Find where the given text appears and provide that cell's center as [x, y] coordinate. 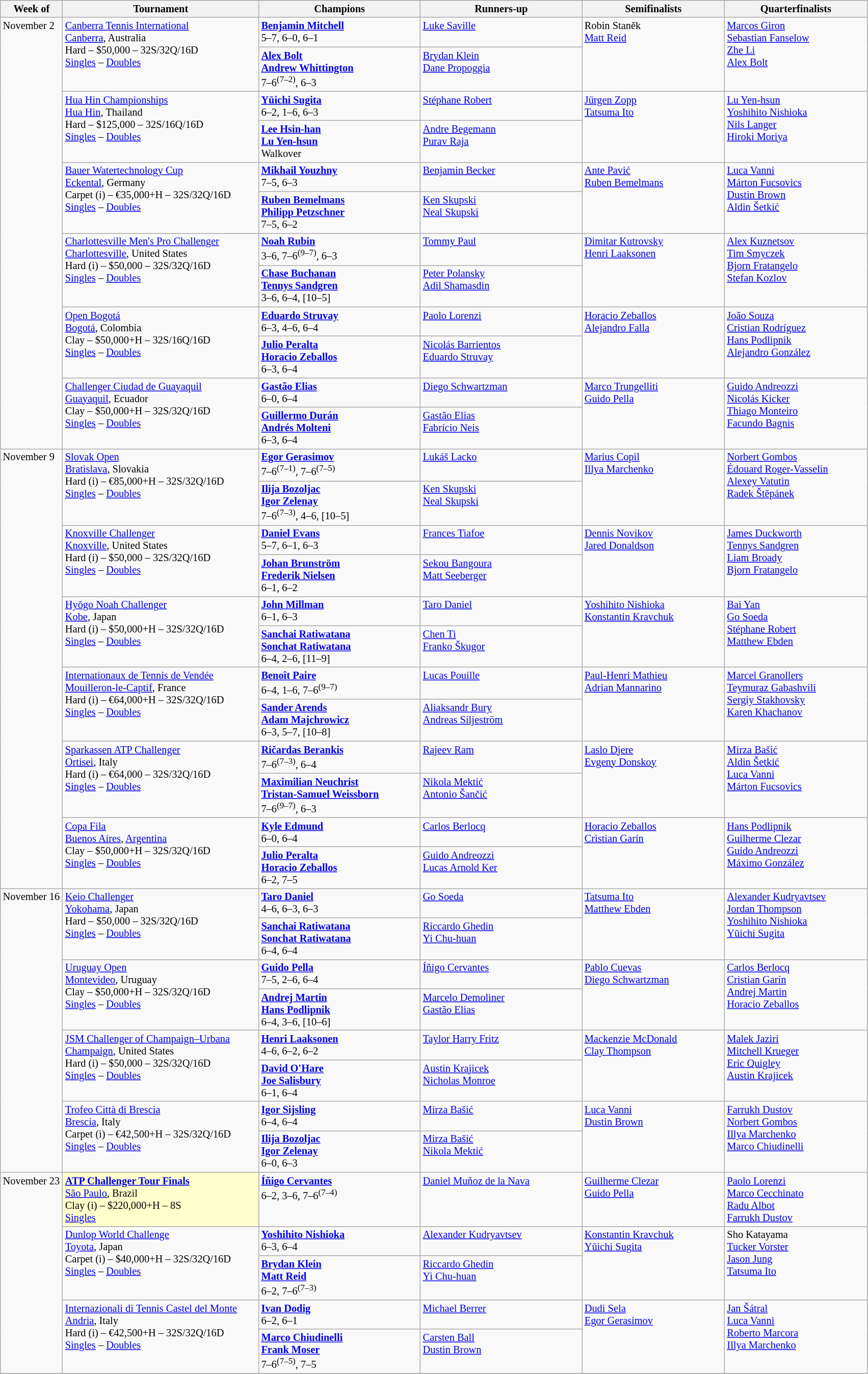
Noah Rubin 3–6, 7–6(9–7), 6–3 [339, 249]
Gastão Elias6–0, 6–4 [339, 392]
Nikola Mektić Antonio Šančić [502, 795]
Paolo Lorenzi [502, 322]
João Souza Cristian Rodríguez Hans Podlipnik Alejandro González [796, 342]
Dunlop World Challenge Toyota, Japan Carpet (i) – $40,000+H – 32S/32Q/16D Singles – Doubles [161, 1263]
Champions [339, 9]
Michael Berrer [502, 1314]
Jan Šátral Luca Vanni Roberto Marcora Illya Marchenko [796, 1336]
Andrej Martin Hans Podlipnik 6–4, 3–6, [10–6] [339, 1010]
Keio Challenger Yokohama, Japan Hard – $50,000 – 32S/32Q/16D Singles – Doubles [161, 923]
Sekou Bangoura Matt Seeberger [502, 575]
Horacio Zeballos Alejandro Falla [653, 342]
Paolo Lorenzi Marco Cecchinato Radu Albot Farrukh Dustov [796, 1199]
Copa Fila Buenos Aires, Argentina Clay – $50,000+H – 32S/32Q/16D Singles – Doubles [161, 853]
Hyōgo Noah Challenger Kobe, Japan Hard (i) – $50,000+H – 32S/32Q/16D Singles – Doubles [161, 632]
Maximilian Neuchrist Tristan-Samuel Weissborn 7–6(9–7), 6–3 [339, 795]
Luca Vanni Dustin Brown [653, 1137]
Tommy Paul [502, 249]
Lu Yen-hsun Yoshihito Nishioka Nils Langer Hiroki Moriya [796, 126]
Horacio Zeballos Cristian Garín [653, 853]
Lukáš Lacko [502, 465]
Stéphane Robert [502, 106]
Luca Vanni Márton Fucsovics Dustin Brown Aldin Šetkić [796, 198]
Ilija Bozoljac Igor Zelenay 7–6(7–3), 4–6, [10–5] [339, 503]
Yoshihito Nishioka6–3, 6–4 [339, 1241]
Guido Andreozzi Lucas Arnold Ker [502, 867]
November 2 [32, 233]
Guido Pella 7–5, 2–6, 6–4 [339, 974]
Ivan Dodig 6–2, 6–1 [339, 1314]
Frances Tiafoe [502, 540]
Íñigo Cervantes 6–2, 3–6, 7–6(7–4) [339, 1199]
Internationaux de Tennis de Vendée Mouilleron-le-Captif, France Hard (i) – €64,000+H – 32S/32Q/16D Singles – Doubles [161, 704]
Guilherme Clezar Guido Pella [653, 1199]
Igor Sijsling 6–4, 6–4 [339, 1116]
Alexander Kudryavtsev Jordan Thompson Yoshihito Nishioka Yūichi Sugita [796, 923]
Egor Gerasimov 7–6(7–1), 7–6(7–5) [339, 465]
Íñigo Cervantes [502, 974]
Sanchai Ratiwatana Sonchat Ratiwatana 6–4, 2–6, [11–9] [339, 646]
Chase Buchanan Tennys Sandgren 3–6, 6–4, [10–5] [339, 286]
Mirza Bašić Nikola Mektić [502, 1151]
Tatsuma Ito Matthew Ebden [653, 923]
Norbert Gombos Édouard Roger-Vasselin Alexey Vatutin Radek Štěpánek [796, 487]
Canberra Tennis International Canberra, Australia Hard – $50,000 – 32S/32Q/16D Singles – Doubles [161, 54]
Yoshihito Nishioka Konstantin Kravchuk [653, 632]
Sander Arends Adam Majchrowicz 6–3, 5–7, [10–8] [339, 720]
Mirza Bašić Aldin Šetkić Luca Vanni Márton Fucsovics [796, 779]
Go Soeda [502, 903]
Lee Hsin-han Lu Yen-hsun Walkover [339, 141]
Daniel Evans 5–7, 6–1, 6–3 [339, 540]
Marcelo Demoliner Gastão Elias [502, 1010]
Bauer Watertechnology Cup Eckental, Germany Carpet (i) – €35,000+H – 32S/32Q/16D Singles – Doubles [161, 198]
Week of [32, 9]
Daniel Muñoz de la Nava [502, 1199]
Slovak Open Bratislava, Slovakia Hard (i) – €85,000+H – 32S/32Q/16D Singles – Doubles [161, 487]
Julio Peralta Horacio Zeballos 6–2, 7–5 [339, 867]
Henri Laaksonen 4–6, 6–2, 6–2 [339, 1045]
Chen Ti Franko Škugor [502, 646]
Benjamin Becker [502, 177]
Aliaksandr Bury Andreas Siljeström [502, 720]
Kyle Edmund 6–0, 6–4 [339, 832]
Charlottesville Men's Pro Challenger Charlottesville, United States Hard (i) – $50,000 – 32S/32Q/16D Singles – Doubles [161, 270]
Robin Staněk Matt Reid [653, 54]
Taro Daniel 4–6, 6–3, 6–3 [339, 903]
John Millman 6–1, 6–3 [339, 611]
Rajeev Ram [502, 757]
Guillermo Durán Andrés Molteni 6–3, 6–4 [339, 428]
Marcos Giron Sebastian Fanselow Zhe Li Alex Bolt [796, 54]
Bai Yan Go Soeda Stéphane Robert Matthew Ebden [796, 632]
Nicolás Barrientos Eduardo Struvay [502, 357]
Carlos Berlocq [502, 832]
James Duckworth Tennys Sandgren Liam Broady Bjorn Fratangelo [796, 561]
Johan Brunström Frederik Nielsen 6–1, 6–2 [339, 575]
Guido Andreozzi Nicolás Kicker Thiago Monteiro Facundo Bagnis [796, 413]
Carsten Ball Dustin Brown [502, 1352]
Ruben Bemelmans Philipp Petzschner 7–5, 6–2 [339, 213]
Dudi Sela Egor Gerasimov [653, 1336]
Ante Pavić Ruben Bemelmans [653, 198]
Sanchai Ratiwatana Sonchat Ratiwatana 6–4, 6–4 [339, 938]
Konstantin Kravchuk Yūichi Sugita [653, 1263]
Internazionali di Tennis Castel del Monte Andria, Italy Hard (i) – €42,500+H – 32S/32Q/16D Singles – Doubles [161, 1336]
David O'Hare Joe Salisbury 6–1, 6–4 [339, 1080]
Luke Saville [502, 32]
Brydan Klein Dane Propoggia [502, 69]
Julio Peralta Horacio Zeballos 6–3, 6–4 [339, 357]
Lucas Pouille [502, 683]
Dennis Novikov Jared Donaldson [653, 561]
Paul-Henri Mathieu Adrian Mannarino [653, 704]
Sparkassen ATP Challenger Ortisei, Italy Hard (i) – €64,000 – 32S/32Q/16D Singles – Doubles [161, 779]
ATP Challenger Tour FinalsSão Paulo, BrazilClay (i) – $220,000+H – 8SSingles [161, 1199]
Mikhail Youzhny 7–5, 6–3 [339, 177]
Dimitar Kutrovsky Henri Laaksonen [653, 270]
Quarterfinalists [796, 9]
Alex Kuznetsov Tim Smyczek Bjorn Fratangelo Stefan Kozlov [796, 270]
Alexander Kudryavtsev [502, 1241]
Marco Chiudinelli Frank Moser 7–6(7–5), 7–5 [339, 1352]
Benjamin Mitchell 5–7, 6–0, 6–1 [339, 32]
Alex Bolt Andrew Whittington 7–6(7–2), 6–3 [339, 69]
Uruguay Open Montevideo, Uruguay Clay – $50,000+H – 32S/32Q/16D Singles – Doubles [161, 995]
Carlos Berlocq Cristian Garín Andrej Martin Horacio Zeballos [796, 995]
Marius Copil Illya Marchenko [653, 487]
Andre Begemann Purav Raja [502, 141]
Malek Jaziri Mitchell Krueger Eric Quigley Austin Krajicek [796, 1065]
Austin Krajicek Nicholas Monroe [502, 1080]
Tournament [161, 9]
Semifinalists [653, 9]
November 9 [32, 668]
Hua Hin Championships Hua Hin, Thailand Hard – $125,000 – 32S/16Q/16D Singles – Doubles [161, 126]
Benoît Paire 6–4, 1–6, 7–6(9–7) [339, 683]
Knoxville Challenger Knoxville, United States Hard (i) – $50,000 – 32S/32Q/16D Singles – Doubles [161, 561]
Trofeo Città di Brescia Brescia, Italy Carpet (i) – €42,500+H – 32S/32Q/16D Singles – Doubles [161, 1137]
Ilija Bozoljac Igor Zelenay 6–0, 6–3 [339, 1151]
November 16 [32, 1030]
Hans Podlipnik Guilherme Clezar Guido Andreozzi Máximo González [796, 853]
Marcel Granollers Teymuraz Gabashvili Sergiy Stakhovsky Karen Khachanov [796, 704]
Mackenzie McDonald Clay Thompson [653, 1065]
November 23 [32, 1273]
Farrukh Dustov Norbert Gombos Illya Marchenko Marco Chiudinelli [796, 1137]
Peter Polansky Adil Shamasdin [502, 286]
Diego Schwartzman [502, 392]
Yūichi Sugita 6–2, 1–6, 6–3 [339, 106]
Open Bogotá Bogotá, Colombia Clay – $50,000+H – 32S/16Q/16D Singles – Doubles [161, 342]
Taro Daniel [502, 611]
Sho Katayama Tucker Vorster Jason Jung Tatsuma Ito [796, 1263]
JSM Challenger of Champaign–Urbana Champaign, United States Hard (i) – $50,000 – 32S/32Q/16D Singles – Doubles [161, 1065]
Eduardo Struvay 6–3, 4–6, 6–4 [339, 322]
Gastão Elias Fabrício Neis [502, 428]
Pablo Cuevas Diego Schwartzman [653, 995]
Challenger Ciudad de Guayaquil Guayaquil, Ecuador Clay – $50,000+H – 32S/32Q/16D Singles – Doubles [161, 413]
Ričardas Berankis 7–6(7–3), 6–4 [339, 757]
Jürgen Zopp Tatsuma Ito [653, 126]
Marco Trungelliti Guido Pella [653, 413]
Mirza Bašić [502, 1116]
Taylor Harry Fritz [502, 1045]
Runners-up [502, 9]
Brydan Klein Matt Reid 6–2, 7–6(7–3) [339, 1277]
Laslo Djere Evgeny Donskoy [653, 779]
